Extract the [x, y] coordinate from the center of the cell holding the provided text.  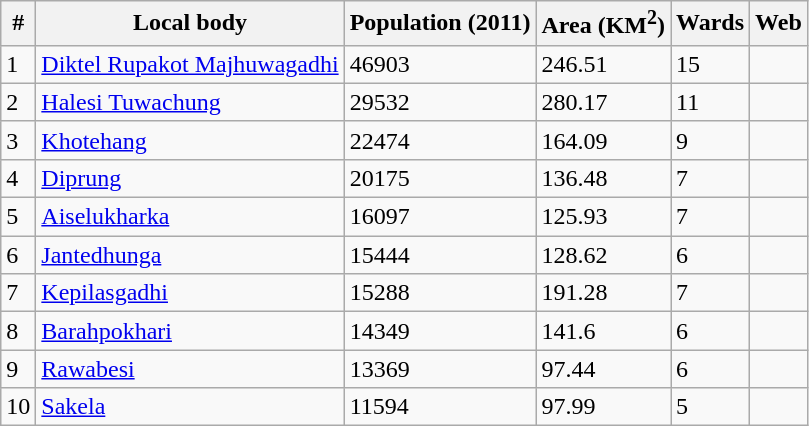
280.17 [604, 102]
141.6 [604, 331]
Kepilasgadhi [190, 293]
13369 [440, 369]
Sakela [190, 407]
97.44 [604, 369]
# [18, 24]
Barahpokhari [190, 331]
Web [779, 24]
2 [18, 102]
Halesi Tuwachung [190, 102]
3 [18, 140]
246.51 [604, 64]
15288 [440, 293]
1 [18, 64]
15 [710, 64]
Area (KM2) [604, 24]
Khotehang [190, 140]
Diprung [190, 178]
46903 [440, 64]
164.09 [604, 140]
29532 [440, 102]
8 [18, 331]
Diktel Rupakot Majhuwagadhi [190, 64]
Aiselukharka [190, 217]
20175 [440, 178]
Local body [190, 24]
Rawabesi [190, 369]
4 [18, 178]
14349 [440, 331]
16097 [440, 217]
22474 [440, 140]
Population (2011) [440, 24]
11594 [440, 407]
191.28 [604, 293]
125.93 [604, 217]
128.62 [604, 255]
Wards [710, 24]
15444 [440, 255]
136.48 [604, 178]
11 [710, 102]
10 [18, 407]
Jantedhunga [190, 255]
97.99 [604, 407]
